For the text-containing cell, return its midpoint in [x, y] coordinate format. 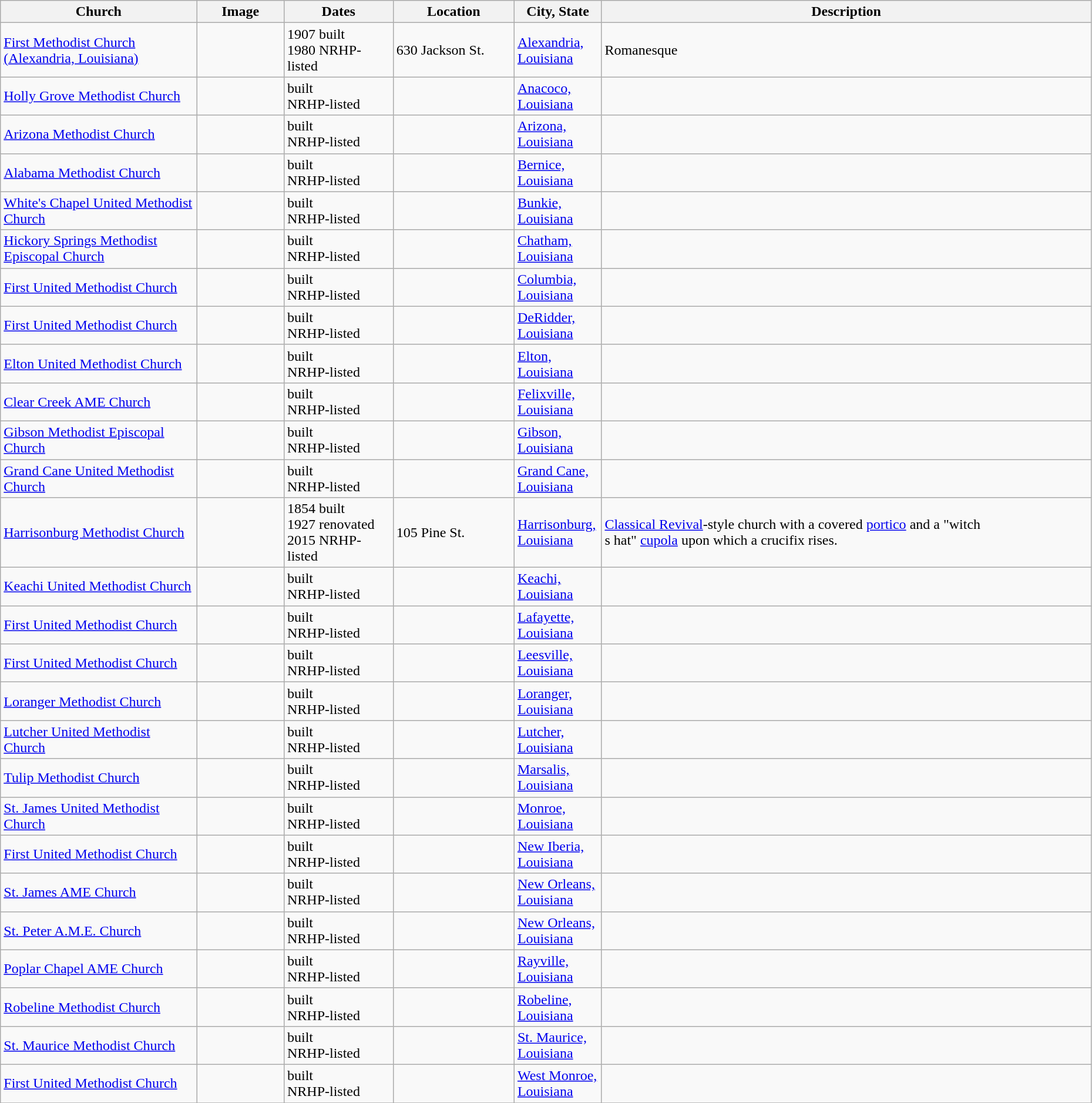
Elton United Methodist Church [99, 363]
Image [241, 12]
Robeline Methodist Church [99, 1007]
Alexandria, Louisiana [558, 50]
White's Chapel United Methodist Church [99, 210]
Lutcher United Methodist Church [99, 739]
Keachi United Methodist Church [99, 586]
Alabama Methodist Church [99, 173]
Loranger, Louisiana [558, 702]
St. James AME Church [99, 892]
Harrisonburg Methodist Church [99, 532]
Description [846, 12]
Harrisonburg, Louisiana [558, 532]
Felixville, Louisiana [558, 402]
Marsalis, Louisiana [558, 778]
DeRidder, Louisiana [558, 326]
630 Jackson St. [453, 50]
Bernice, Louisiana [558, 173]
St. James United Methodist Church [99, 816]
Columbia, Louisiana [558, 287]
Leesville, Louisiana [558, 663]
Monroe, Louisiana [558, 816]
West Monroe, Louisiana [558, 1084]
Arizona, Louisiana [558, 134]
Rayville, Louisiana [558, 968]
Elton, Louisiana [558, 363]
Arizona Methodist Church [99, 134]
Church [99, 12]
St. Maurice Methodist Church [99, 1045]
1854 built1927 renovated2015 NRHP-listed [338, 532]
Anacoco, Louisiana [558, 96]
Keachi, Louisiana [558, 586]
Location [453, 12]
Gibson, Louisiana [558, 440]
Grand Cane United Methodist Church [99, 478]
Hickory Springs Methodist Episcopal Church [99, 249]
Dates [338, 12]
Gibson Methodist Episcopal Church [99, 440]
Grand Cane, Louisiana [558, 478]
Lutcher, Louisiana [558, 739]
St. Maurice, Louisiana [558, 1045]
1907 built1980 NRHP-listed [338, 50]
Classical Revival-style church with a covered portico and a "witchs hat" cupola upon which a crucifix rises. [846, 532]
Holly Grove Methodist Church [99, 96]
Poplar Chapel AME Church [99, 968]
First Methodist Church (Alexandria, Louisiana) [99, 50]
105 Pine St. [453, 532]
Chatham, Louisiana [558, 249]
St. Peter A.M.E. Church [99, 931]
Loranger Methodist Church [99, 702]
Tulip Methodist Church [99, 778]
Clear Creek AME Church [99, 402]
City, State [558, 12]
New Iberia, Louisiana [558, 854]
Bunkie, Louisiana [558, 210]
Lafayette, Louisiana [558, 625]
Romanesque [846, 50]
Robeline, Louisiana [558, 1007]
